Return the (x, y) coordinate for the center point of the cell that contains the specified text.  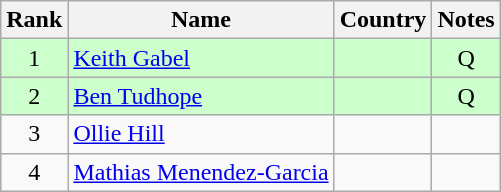
Keith Gabel (201, 58)
Ben Tudhope (201, 96)
Mathias Menendez-Garcia (201, 172)
Country (383, 20)
Rank (34, 20)
1 (34, 58)
3 (34, 134)
Notes (466, 20)
Name (201, 20)
2 (34, 96)
4 (34, 172)
Ollie Hill (201, 134)
